Capture the cell that displays the provided text and extract its [x, y] central coordinate. 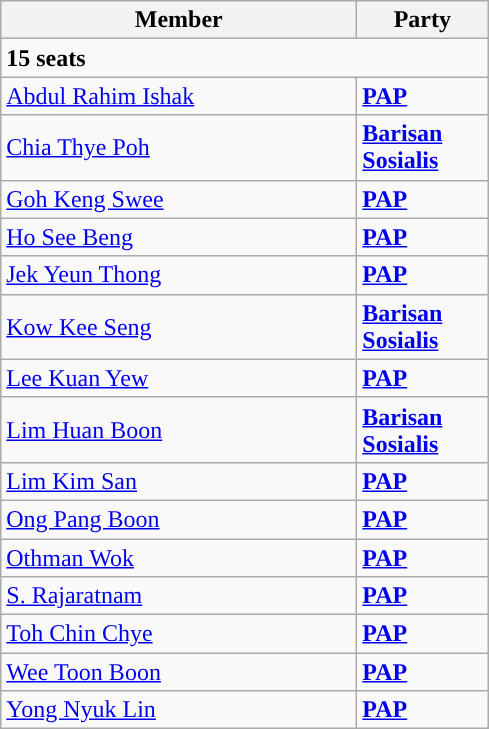
Wee Toon Boon [179, 672]
Jek Yeun Thong [179, 275]
Kow Kee Seng [179, 326]
Lim Huan Boon [179, 430]
15 seats [244, 58]
Lim Kim San [179, 481]
Abdul Rahim Ishak [179, 96]
Yong Nyuk Lin [179, 710]
S. Rajaratnam [179, 596]
Othman Wok [179, 557]
Lee Kuan Yew [179, 378]
Goh Keng Swee [179, 199]
Ong Pang Boon [179, 519]
Chia Thye Poh [179, 148]
Toh Chin Chye [179, 634]
Ho See Beng [179, 237]
Member [179, 20]
Party [422, 20]
